Return [x, y] of the center of cell containing provided text 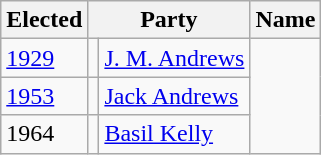
J. M. Andrews [174, 58]
Name [286, 20]
1953 [44, 96]
Basil Kelly [174, 134]
1929 [44, 58]
1964 [44, 134]
Party [169, 20]
Elected [44, 20]
Jack Andrews [174, 96]
